Search for the cell housing the specified text and yield its (x, y) center coordinate. 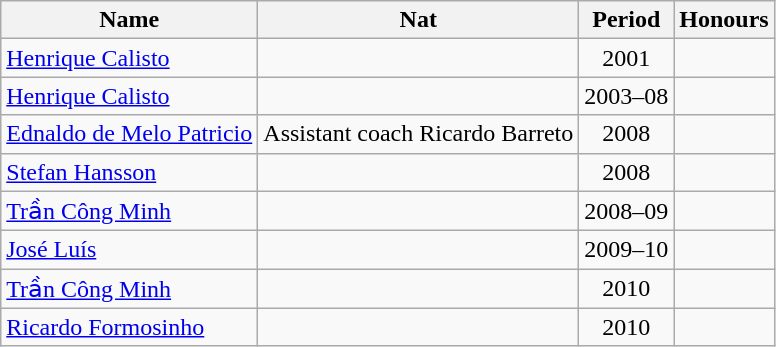
Ricardo Formosinho (130, 327)
Stefan Hansson (130, 172)
2009–10 (626, 250)
Name (130, 20)
Nat (418, 20)
José Luís (130, 250)
2008–09 (626, 211)
Assistant coach Ricardo Barreto (418, 134)
2003–08 (626, 96)
Honours (724, 20)
Ednaldo de Melo Patricio (130, 134)
Period (626, 20)
2001 (626, 58)
